Extract the (X, Y) coordinate from the center of the cell holding the provided text.  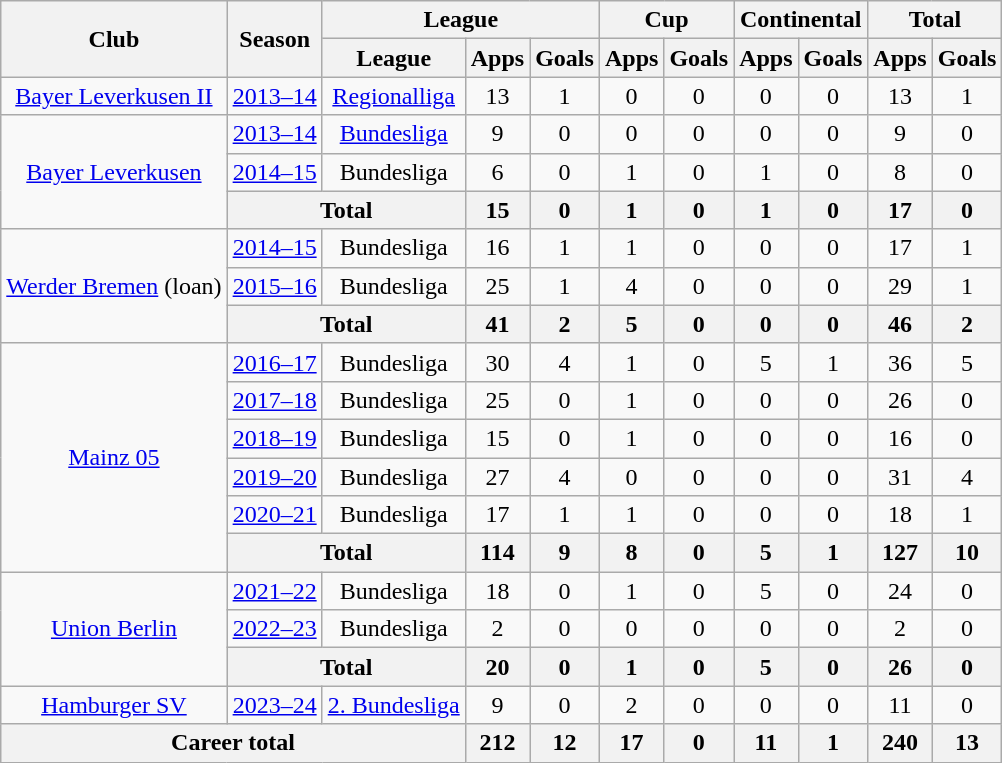
2023–24 (274, 705)
2017–18 (274, 400)
2020–21 (274, 515)
2016–17 (274, 362)
46 (900, 324)
Regionalliga (394, 96)
127 (900, 553)
36 (900, 362)
240 (900, 743)
24 (900, 591)
29 (900, 286)
20 (497, 667)
Mainz 05 (114, 457)
2015–16 (274, 286)
6 (497, 172)
12 (565, 743)
2019–20 (274, 477)
41 (497, 324)
Bayer Leverkusen II (114, 96)
2021–22 (274, 591)
2022–23 (274, 629)
Union Berlin (114, 629)
31 (900, 477)
27 (497, 477)
212 (497, 743)
Club (114, 39)
2. Bundesliga (394, 705)
114 (497, 553)
Career total (233, 743)
Hamburger SV (114, 705)
Continental (801, 20)
Cup (666, 20)
10 (967, 553)
30 (497, 362)
Season (274, 39)
Bayer Leverkusen (114, 172)
2018–19 (274, 438)
Werder Bremen (loan) (114, 286)
